From the cell containing the given text, extract its center point as [X, Y] coordinate. 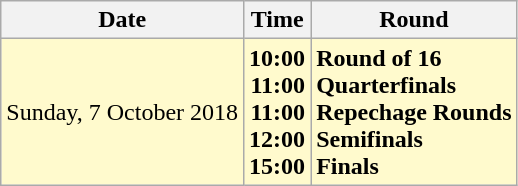
Round [414, 20]
Sunday, 7 October 2018 [122, 112]
Round of 16QuarterfinalsRepechage RoundsSemifinalsFinals [414, 112]
10:0011:0011:0012:0015:00 [278, 112]
Time [278, 20]
Date [122, 20]
